From the cell containing the given text, extract its center point as (X, Y) coordinate. 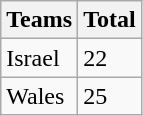
Total (110, 20)
22 (110, 58)
Wales (40, 96)
Israel (40, 58)
Teams (40, 20)
25 (110, 96)
